Find where the given text appears and provide that cell's center as [X, Y] coordinate. 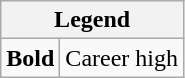
Legend [92, 20]
Career high [122, 58]
Bold [30, 58]
